Scan for the cell matching the given text and deliver its (X, Y) coordinate at center. 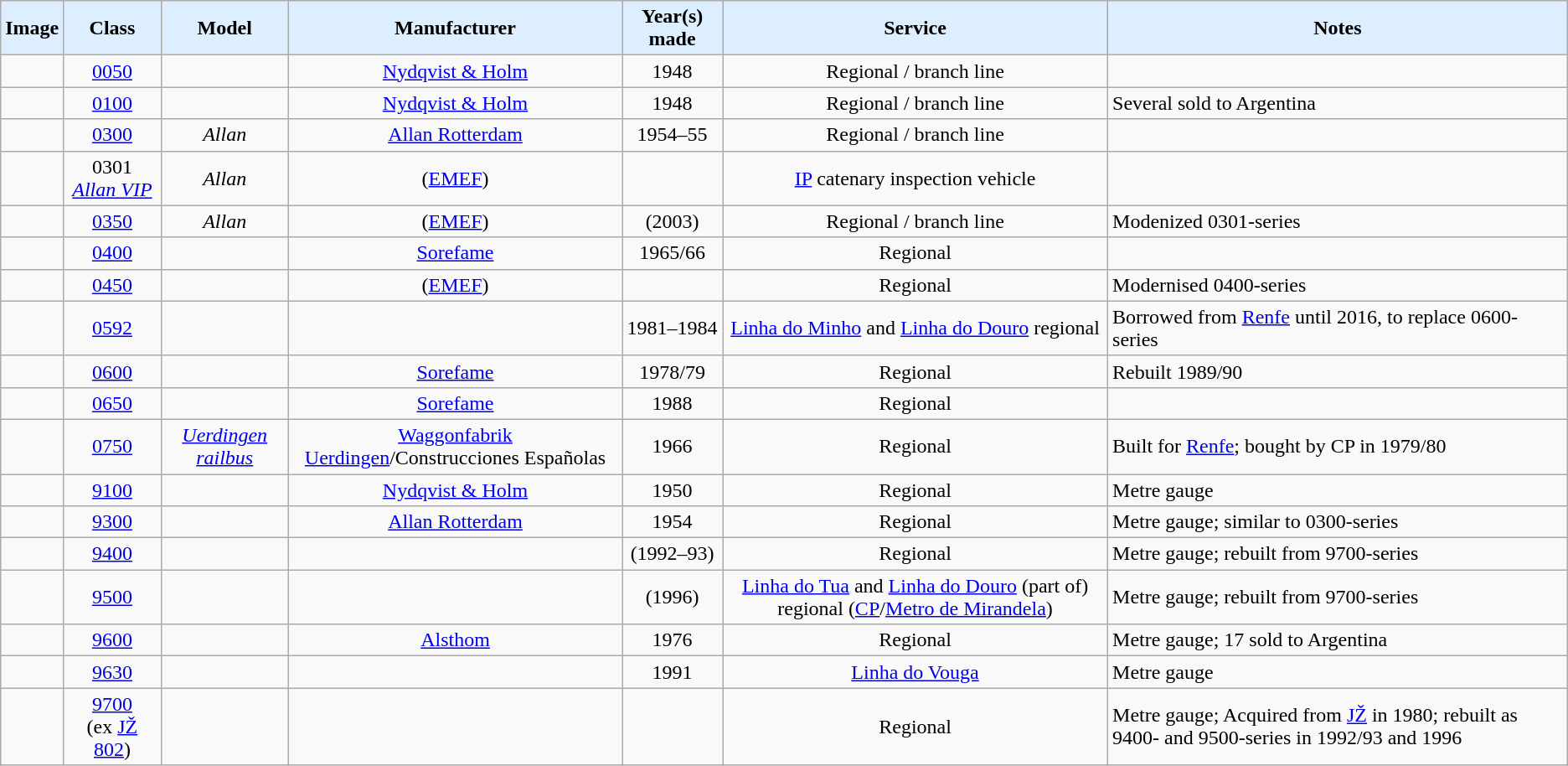
1976 (673, 640)
0450 (112, 285)
(2003) (673, 221)
Linha do Vouga (916, 672)
1978/79 (673, 371)
9700(ex JŽ 802) (112, 727)
0750 (112, 446)
9630 (112, 672)
0050 (112, 71)
0100 (112, 103)
0300 (112, 135)
1965/66 (673, 253)
1954 (673, 522)
Service (916, 28)
Linha do Tua and Linha do Douro (part of) regional (CP/Metro de Mirandela) (916, 597)
IP catenary inspection vehicle (916, 178)
1966 (673, 446)
9300 (112, 522)
1950 (673, 490)
Built for Renfe; bought by CP in 1979/80 (1338, 446)
Year(s) made (673, 28)
Waggonfabrik Uerdingen/Construcciones Españolas (455, 446)
Image (32, 28)
9500 (112, 597)
1991 (673, 672)
0650 (112, 403)
1988 (673, 403)
Metre gauge; similar to 0300-series (1338, 522)
Alsthom (455, 640)
0400 (112, 253)
0600 (112, 371)
Metre gauge; 17 sold to Argentina (1338, 640)
Rebuilt 1989/90 (1338, 371)
Manufacturer (455, 28)
0350 (112, 221)
Borrowed from Renfe until 2016, to replace 0600-series (1338, 329)
Modernised 0400-series (1338, 285)
0301 Allan VIP (112, 178)
Uerdingen railbus (224, 446)
1954–55 (673, 135)
Linha do Minho and Linha do Douro regional (916, 329)
Modenized 0301-series (1338, 221)
1981–1984 (673, 329)
(1992–93) (673, 554)
Several sold to Argentina (1338, 103)
9400 (112, 554)
Class (112, 28)
9600 (112, 640)
Notes (1338, 28)
(1996) (673, 597)
9100 (112, 490)
0592 (112, 329)
Metre gauge; Acquired from JŽ in 1980; rebuilt as 9400- and 9500-series in 1992/93 and 1996 (1338, 727)
Model (224, 28)
